Pinpoint the cell where the given text exists, returning its (X, Y) midpoint coordinate. 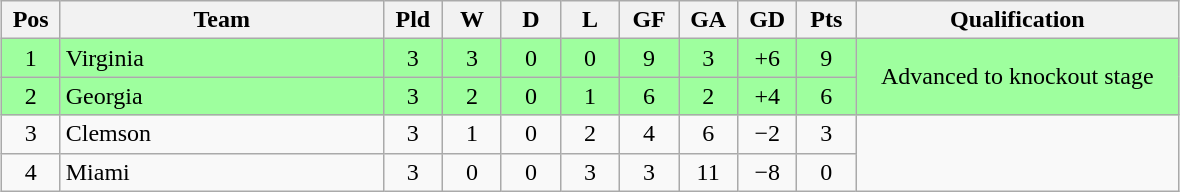
GA (708, 20)
Advanced to knockout stage (1018, 77)
+6 (768, 58)
Georgia (222, 96)
Virginia (222, 58)
Pld (412, 20)
L (590, 20)
−8 (768, 172)
GD (768, 20)
Miami (222, 172)
Pts (826, 20)
W (472, 20)
11 (708, 172)
D (530, 20)
Pos (30, 20)
Qualification (1018, 20)
Clemson (222, 134)
−2 (768, 134)
GF (650, 20)
Team (222, 20)
+4 (768, 96)
